Extract the [x, y] coordinate from the center of the cell holding the provided text.  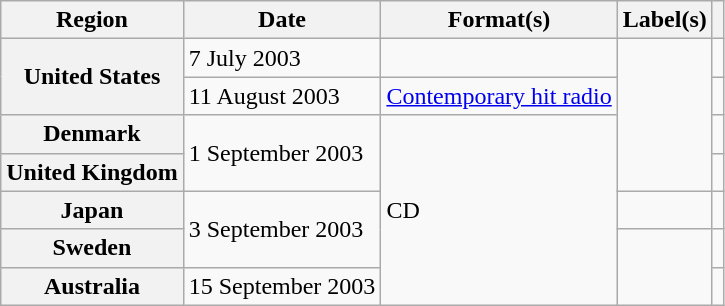
Sweden [92, 248]
11 August 2003 [282, 96]
United States [92, 77]
Date [282, 20]
7 July 2003 [282, 58]
Region [92, 20]
Label(s) [664, 20]
15 September 2003 [282, 286]
Contemporary hit radio [499, 96]
3 September 2003 [282, 229]
United Kingdom [92, 172]
1 September 2003 [282, 153]
Denmark [92, 134]
Japan [92, 210]
Australia [92, 286]
Format(s) [499, 20]
CD [499, 210]
